Return the (X, Y) coordinate for the center point of the cell that contains the specified text.  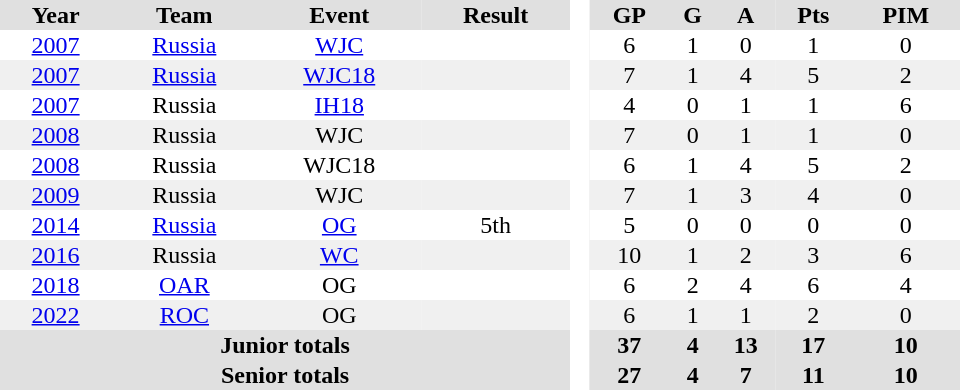
Event (339, 15)
Result (496, 15)
IH18 (339, 105)
Senior totals (285, 375)
13 (746, 345)
2018 (56, 285)
17 (813, 345)
37 (630, 345)
Pts (813, 15)
WC (339, 255)
OAR (184, 285)
GP (630, 15)
Team (184, 15)
Year (56, 15)
27 (630, 375)
2014 (56, 225)
11 (813, 375)
2009 (56, 195)
5th (496, 225)
ROC (184, 315)
PIM (906, 15)
Junior totals (285, 345)
A (746, 15)
G (692, 15)
2022 (56, 315)
2016 (56, 255)
